For the text-containing cell, return its midpoint in [X, Y] coordinate format. 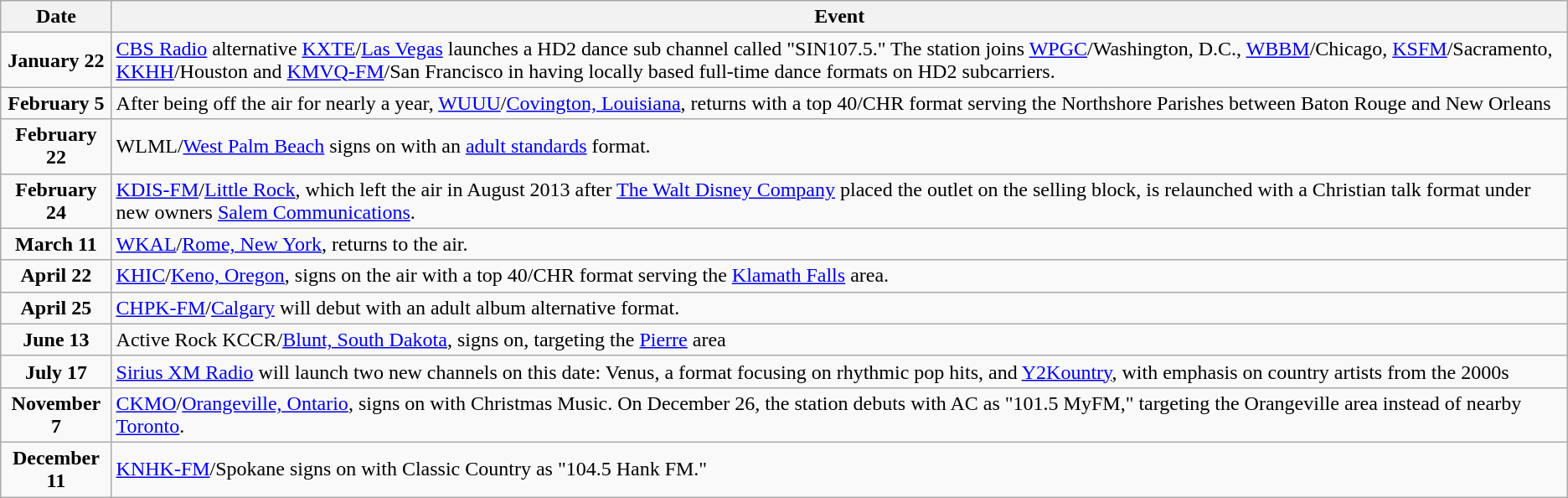
December 11 [56, 469]
WKAL/Rome, New York, returns to the air. [839, 244]
Date [56, 17]
KNHK-FM/Spokane signs on with Classic Country as "104.5 Hank FM." [839, 469]
January 22 [56, 60]
KHIC/Keno, Oregon, signs on the air with a top 40/CHR format serving the Klamath Falls area. [839, 276]
April 25 [56, 308]
WLML/West Palm Beach signs on with an adult standards format. [839, 146]
February 24 [56, 201]
April 22 [56, 276]
March 11 [56, 244]
February 5 [56, 103]
February 22 [56, 146]
November 7 [56, 414]
Active Rock KCCR/Blunt, South Dakota, signs on, targeting the Pierre area [839, 340]
CHPK-FM/Calgary will debut with an adult album alternative format. [839, 308]
June 13 [56, 340]
Event [839, 17]
July 17 [56, 371]
